Find where the given text appears and provide that cell's center as [x, y] coordinate. 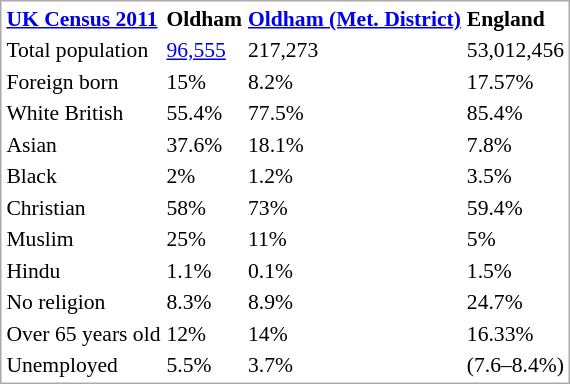
Asian [84, 144]
Oldham [204, 18]
Foreign born [84, 82]
Hindu [84, 270]
55.4% [204, 113]
Total population [84, 50]
18.1% [355, 144]
0.1% [355, 270]
3.5% [515, 176]
96,555 [204, 50]
5.5% [204, 365]
8.3% [204, 302]
Over 65 years old [84, 334]
No religion [84, 302]
Muslim [84, 239]
8.2% [355, 82]
8.9% [355, 302]
3.7% [355, 365]
2% [204, 176]
UK Census 2011 [84, 18]
12% [204, 334]
16.33% [515, 334]
11% [355, 239]
Christian [84, 208]
1.5% [515, 270]
85.4% [515, 113]
73% [355, 208]
7.8% [515, 144]
5% [515, 239]
24.7% [515, 302]
37.6% [204, 144]
53,012,456 [515, 50]
77.5% [355, 113]
(7.6–8.4%) [515, 365]
1.1% [204, 270]
England [515, 18]
Unemployed [84, 365]
25% [204, 239]
1.2% [355, 176]
217,273 [355, 50]
14% [355, 334]
17.57% [515, 82]
58% [204, 208]
Black [84, 176]
59.4% [515, 208]
Oldham (Met. District) [355, 18]
15% [204, 82]
White British [84, 113]
